Scan for the cell matching the given text and deliver its [x, y] coordinate at center. 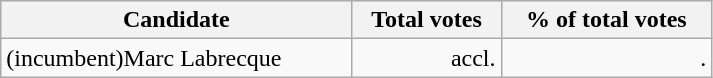
% of total votes [606, 20]
(incumbent)Marc Labrecque [176, 58]
. [606, 58]
accl. [426, 58]
Candidate [176, 20]
Total votes [426, 20]
